Detect which cell encompasses the target text, then output its [x, y] center coordinate. 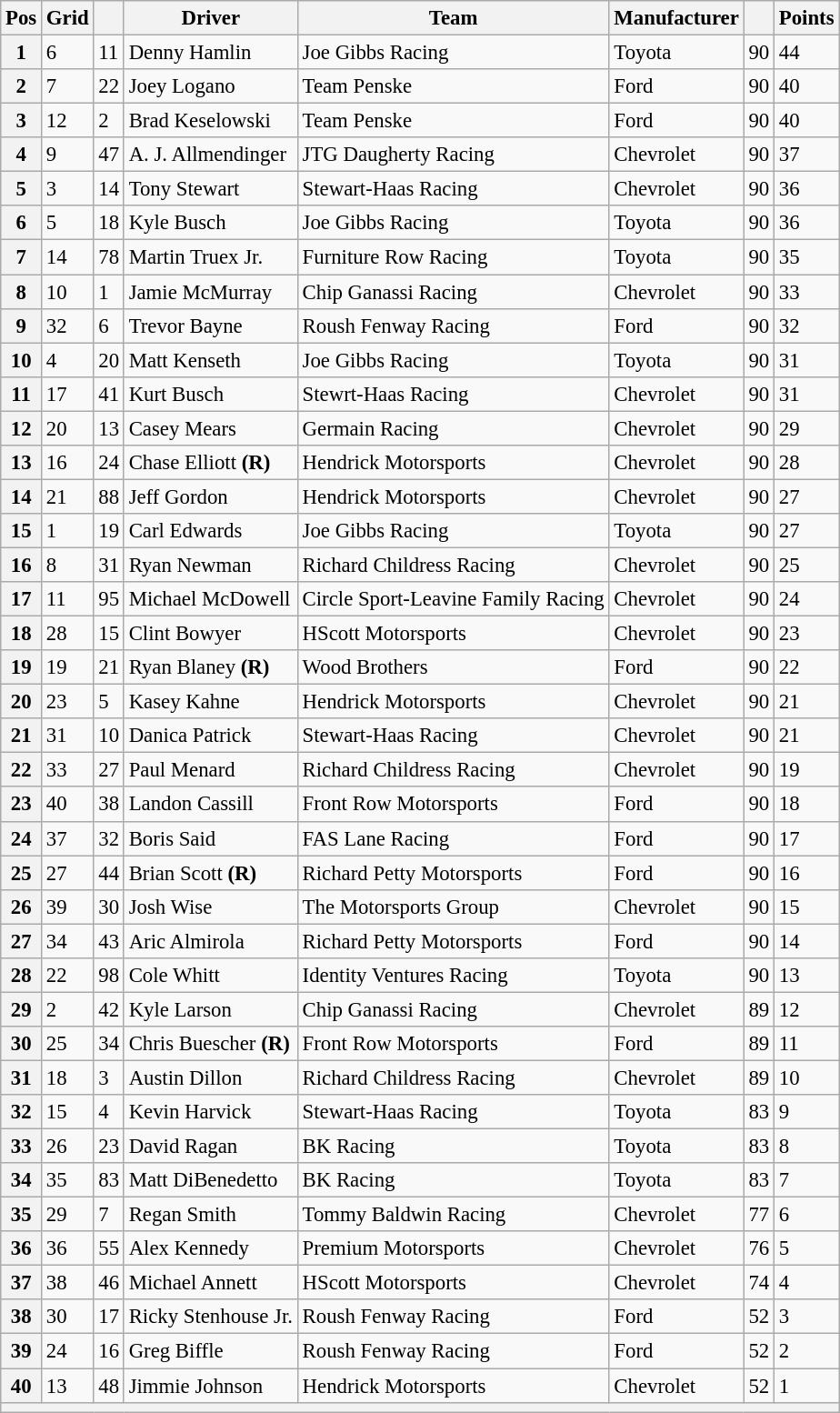
Greg Biffle [211, 1351]
41 [109, 394]
Manufacturer [676, 18]
Wood Brothers [453, 667]
Chase Elliott (R) [211, 463]
95 [109, 599]
Kevin Harvick [211, 1112]
Ryan Blaney (R) [211, 667]
JTG Daugherty Racing [453, 155]
Furniture Row Racing [453, 257]
A. J. Allmendinger [211, 155]
FAS Lane Racing [453, 838]
47 [109, 155]
Denny Hamlin [211, 53]
Alex Kennedy [211, 1248]
Identity Ventures Racing [453, 976]
Josh Wise [211, 907]
Aric Almirola [211, 941]
Brad Keselowski [211, 121]
Grid [67, 18]
Danica Patrick [211, 736]
Landon Cassill [211, 805]
Regan Smith [211, 1215]
Tony Stewart [211, 189]
Kyle Busch [211, 223]
78 [109, 257]
Matt DiBenedetto [211, 1180]
48 [109, 1386]
43 [109, 941]
Premium Motorsports [453, 1248]
Casey Mears [211, 428]
Clint Bowyer [211, 634]
Joey Logano [211, 86]
Carl Edwards [211, 531]
Paul Menard [211, 770]
46 [109, 1283]
74 [758, 1283]
Points [807, 18]
77 [758, 1215]
The Motorsports Group [453, 907]
Chris Buescher (R) [211, 1044]
Circle Sport-Leavine Family Racing [453, 599]
Michael McDowell [211, 599]
Brian Scott (R) [211, 873]
David Ragan [211, 1147]
Boris Said [211, 838]
Kasey Kahne [211, 702]
76 [758, 1248]
Austin Dillon [211, 1077]
Driver [211, 18]
42 [109, 1009]
Martin Truex Jr. [211, 257]
Tommy Baldwin Racing [453, 1215]
Cole Whitt [211, 976]
Michael Annett [211, 1283]
Jimmie Johnson [211, 1386]
Kyle Larson [211, 1009]
Stewrt-Haas Racing [453, 394]
Matt Kenseth [211, 360]
Pos [22, 18]
Jeff Gordon [211, 496]
Ryan Newman [211, 565]
Kurt Busch [211, 394]
Ricky Stenhouse Jr. [211, 1318]
88 [109, 496]
Trevor Bayne [211, 326]
98 [109, 976]
Team [453, 18]
Jamie McMurray [211, 292]
Germain Racing [453, 428]
55 [109, 1248]
